Provide the [X, Y] coordinate of the cell's center where the given text is located.  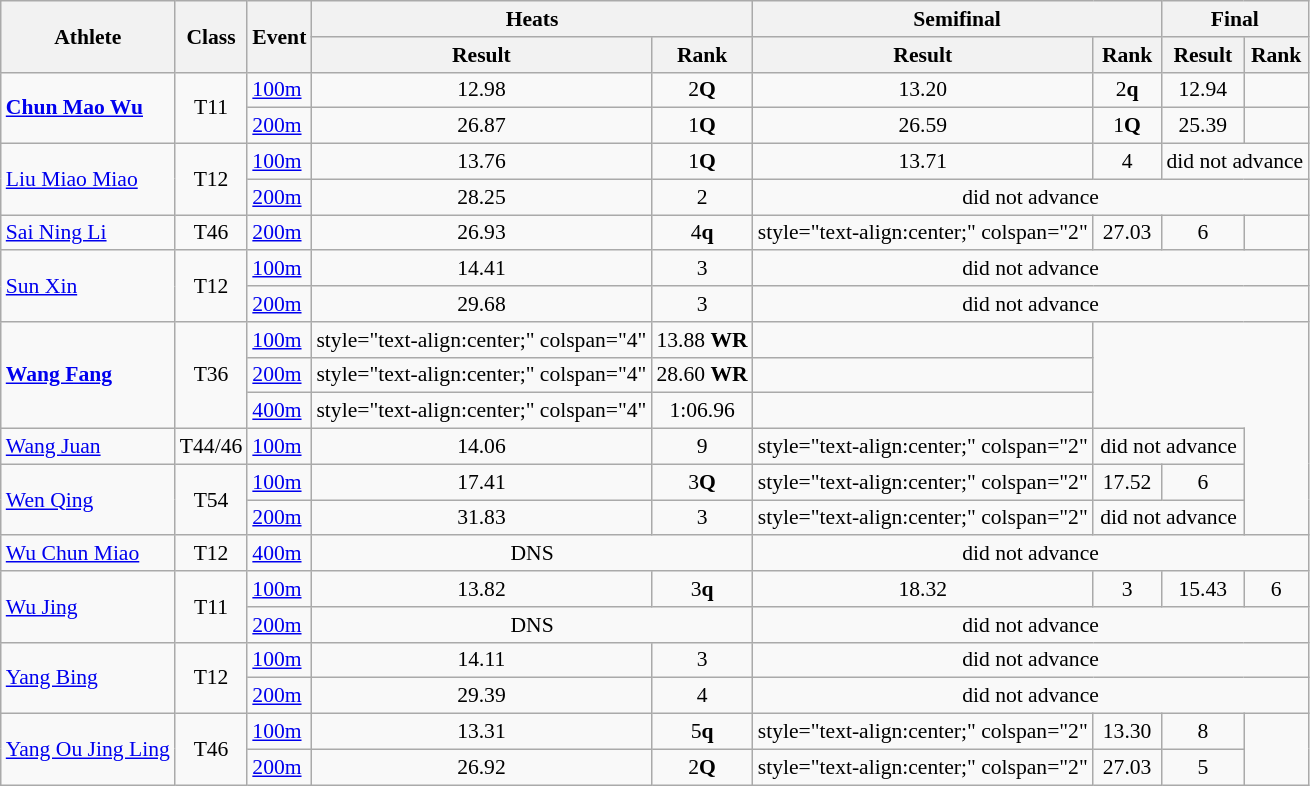
29.39 [481, 696]
Chun Mao Wu [88, 108]
26.93 [481, 233]
9 [702, 447]
Semifinal [958, 19]
Wang Fang [88, 376]
26.92 [481, 767]
Event [279, 36]
Yang Bing [88, 678]
12.94 [1202, 90]
12.98 [481, 90]
17.52 [1128, 482]
T54 [211, 500]
13.31 [481, 732]
13.71 [923, 162]
8 [1202, 732]
Yang Ou Jing Ling [88, 750]
Wang Juan [88, 447]
13.82 [481, 589]
Sun Xin [88, 286]
25.39 [1202, 126]
31.83 [481, 518]
13.20 [923, 90]
5 [1202, 767]
Liu Miao Miao [88, 180]
29.68 [481, 304]
4q [702, 233]
1:06.96 [702, 411]
2q [1128, 90]
Athlete [88, 36]
T44/46 [211, 447]
26.59 [923, 126]
Wen Qing [88, 500]
28.25 [481, 197]
Wu Chun Miao [88, 554]
14.06 [481, 447]
T36 [211, 376]
15.43 [1202, 589]
3q [702, 589]
26.87 [481, 126]
28.60 WR [702, 375]
Wu Jing [88, 606]
3Q [702, 482]
5q [702, 732]
14.11 [481, 660]
13.88 WR [702, 340]
13.30 [1128, 732]
Final [1234, 19]
17.41 [481, 482]
14.41 [481, 269]
Heats [532, 19]
Class [211, 36]
13.76 [481, 162]
18.32 [923, 589]
Sai Ning Li [88, 233]
2 [702, 197]
